For the text-containing cell, return its midpoint in (X, Y) coordinate format. 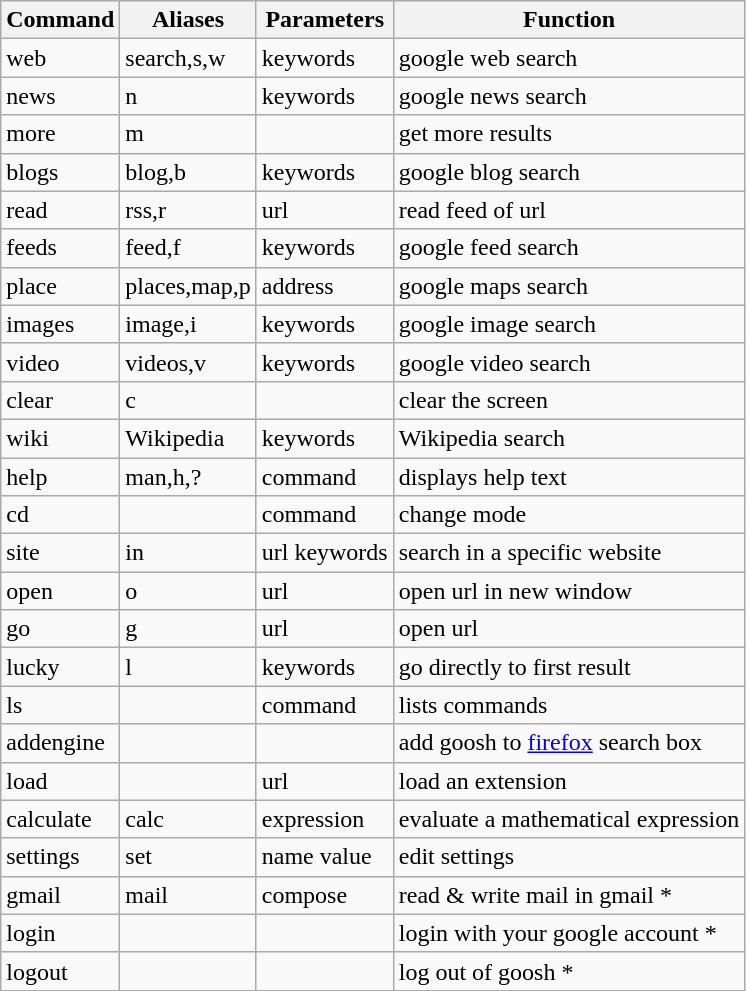
read & write mail in gmail * (569, 895)
Command (60, 20)
compose (324, 895)
displays help text (569, 477)
lucky (60, 667)
places,map,p (188, 286)
Wikipedia (188, 438)
log out of goosh * (569, 971)
wiki (60, 438)
site (60, 553)
man,h,? (188, 477)
clear (60, 400)
videos,v (188, 362)
clear the screen (569, 400)
Parameters (324, 20)
gmail (60, 895)
url keywords (324, 553)
google feed search (569, 248)
l (188, 667)
read (60, 210)
blogs (60, 172)
edit settings (569, 857)
g (188, 629)
mail (188, 895)
add goosh to firefox search box (569, 743)
place (60, 286)
google video search (569, 362)
feeds (60, 248)
go (60, 629)
login (60, 933)
search in a specific website (569, 553)
news (60, 96)
expression (324, 819)
more (60, 134)
open (60, 591)
image,i (188, 324)
Aliases (188, 20)
open url in new window (569, 591)
n (188, 96)
google maps search (569, 286)
calculate (60, 819)
search,s,w (188, 58)
lists commands (569, 705)
images (60, 324)
google news search (569, 96)
cd (60, 515)
addengine (60, 743)
settings (60, 857)
video (60, 362)
login with your google account * (569, 933)
blog,b (188, 172)
m (188, 134)
web (60, 58)
c (188, 400)
change mode (569, 515)
set (188, 857)
Function (569, 20)
in (188, 553)
rss,r (188, 210)
google image search (569, 324)
get more results (569, 134)
google web search (569, 58)
feed,f (188, 248)
go directly to first result (569, 667)
calc (188, 819)
help (60, 477)
evaluate a mathematical expression (569, 819)
name value (324, 857)
logout (60, 971)
ls (60, 705)
google blog search (569, 172)
address (324, 286)
load an extension (569, 781)
Wikipedia search (569, 438)
read feed of url (569, 210)
open url (569, 629)
o (188, 591)
load (60, 781)
